Find where the given text appears and provide that cell's center as [x, y] coordinate. 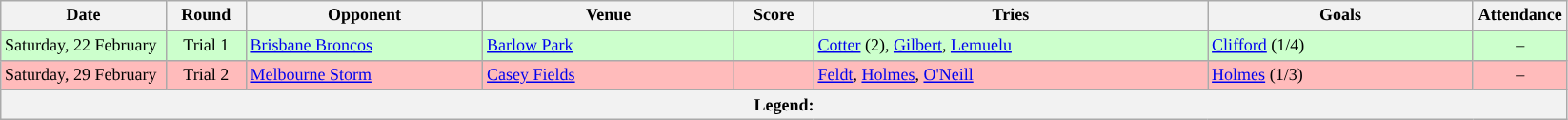
Trial 1 [206, 46]
Opponent [364, 15]
Brisbane Broncos [364, 46]
Melbourne Storm [364, 74]
Clifford (1/4) [1341, 46]
Round [206, 15]
Date [84, 15]
Tries [1011, 15]
Saturday, 22 February [84, 46]
Saturday, 29 February [84, 74]
Venue [609, 15]
Attendance [1520, 15]
Casey Fields [609, 74]
Score [774, 15]
Cotter (2), Gilbert, Lemuelu [1011, 46]
Holmes (1/3) [1341, 74]
Feldt, Holmes, O'Neill [1011, 74]
Barlow Park [609, 46]
Trial 2 [206, 74]
Goals [1341, 15]
Legend: [784, 105]
